Return the [X, Y] coordinate for the center point of the cell that contains the specified text.  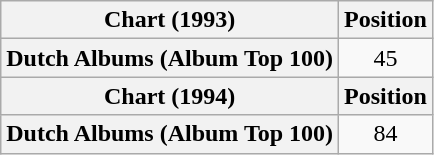
Chart (1994) [170, 96]
Chart (1993) [170, 20]
45 [386, 58]
84 [386, 134]
